For the text-containing cell, return its midpoint in (X, Y) coordinate format. 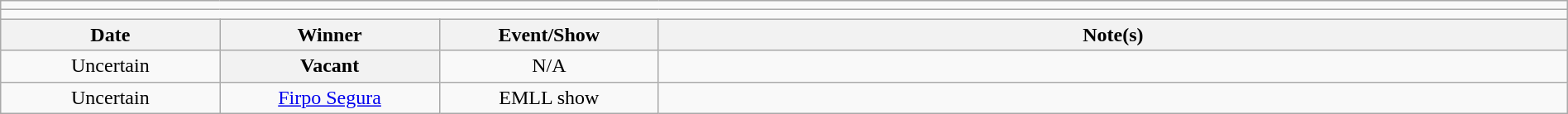
Event/Show (549, 35)
N/A (549, 66)
Firpo Segura (329, 97)
Winner (329, 35)
EMLL show (549, 97)
Date (111, 35)
Vacant (329, 66)
Note(s) (1113, 35)
